Pinpoint the cell where the given text exists, returning its [X, Y] midpoint coordinate. 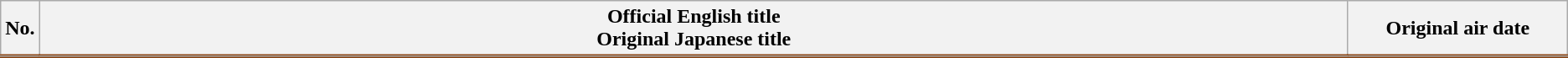
Original air date [1457, 29]
No. [20, 29]
Official English title Original Japanese title [694, 29]
